Output the (X, Y) coordinate of the center of the cell containing the given text.  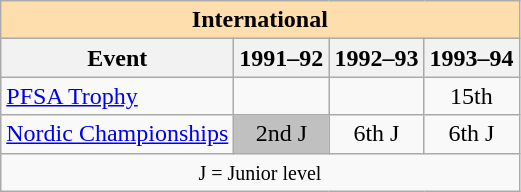
1992–93 (376, 58)
1991–92 (282, 58)
PFSA Trophy (118, 96)
International (260, 20)
15th (472, 96)
J = Junior level (260, 172)
Event (118, 58)
Nordic Championships (118, 134)
1993–94 (472, 58)
2nd J (282, 134)
